Pinpoint the cell where the given text exists, returning its (X, Y) midpoint coordinate. 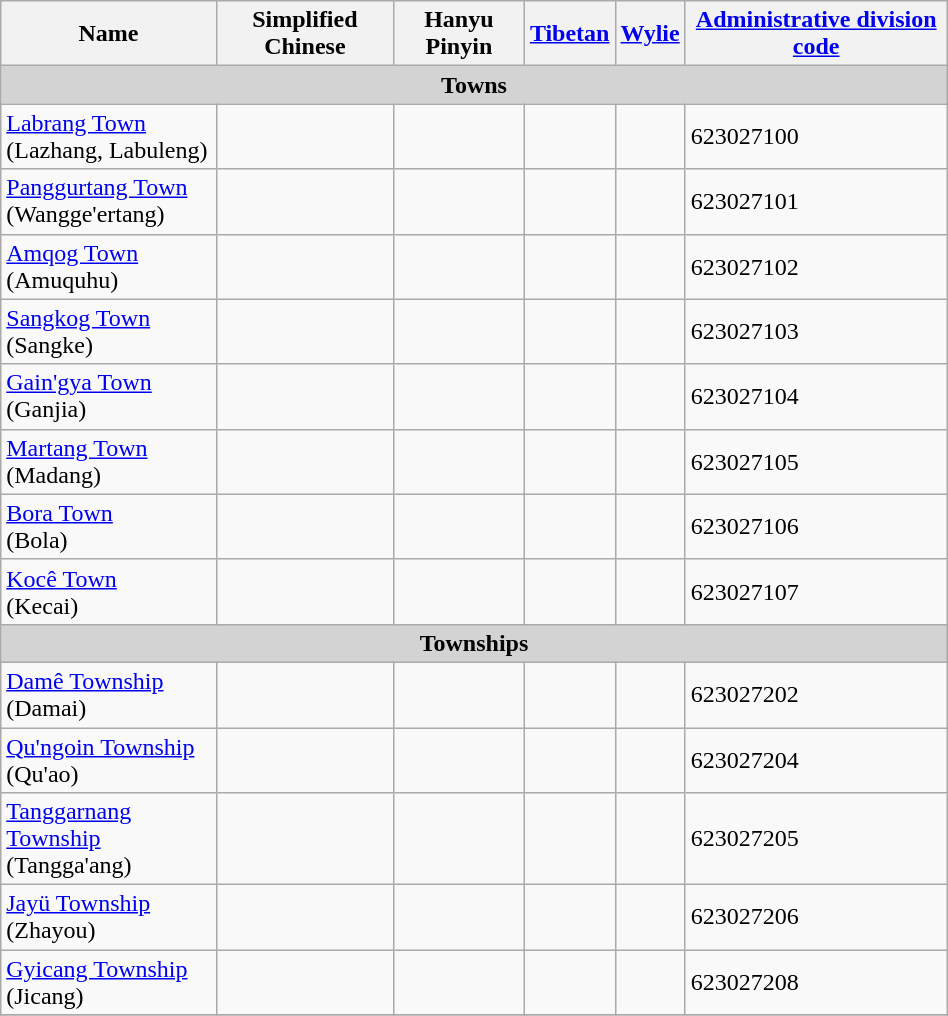
Kocê Town(Kecai) (109, 592)
Administrative division code (816, 34)
623027205 (816, 839)
Hanyu Pinyin (458, 34)
623027206 (816, 918)
Gyicang Township(Jicang) (109, 982)
Damê Township(Damai) (109, 694)
Martang Town(Madang) (109, 462)
Labrang Town(Lazhang, Labuleng) (109, 136)
623027101 (816, 202)
623027208 (816, 982)
623027102 (816, 266)
Panggurtang Town(Wangge'ertang) (109, 202)
Towns (474, 85)
Townships (474, 643)
623027100 (816, 136)
Qu'ngoin Township(Qu'ao) (109, 760)
Tibetan (570, 34)
Gain'gya Town(Ganjia) (109, 396)
Wylie (650, 34)
623027202 (816, 694)
623027204 (816, 760)
623027105 (816, 462)
Name (109, 34)
623027103 (816, 332)
Jayü Township(Zhayou) (109, 918)
Bora Town(Bola) (109, 526)
Sangkog Town(Sangke) (109, 332)
Tanggarnang Township(Tangga'ang) (109, 839)
623027106 (816, 526)
Simplified Chinese (304, 34)
623027107 (816, 592)
623027104 (816, 396)
Amqog Town(Amuquhu) (109, 266)
